Provide the (X, Y) coordinate of the cell's center where the given text is located.  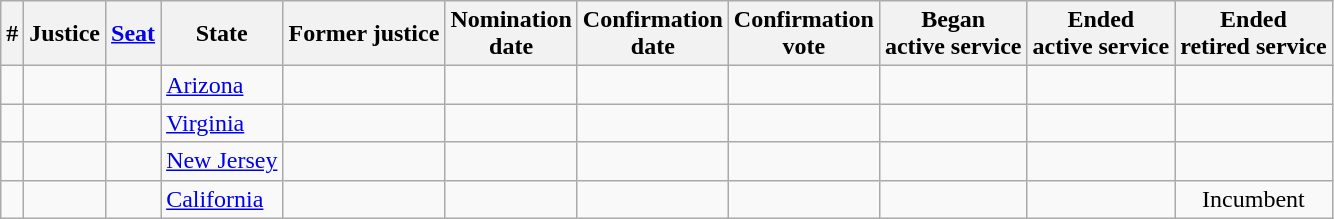
Former justice (364, 34)
Confirmationvote (804, 34)
Virginia (222, 123)
Beganactive service (953, 34)
Seat (134, 34)
Nominationdate (511, 34)
New Jersey (222, 161)
Endedactive service (1101, 34)
Arizona (222, 85)
State (222, 34)
Endedretired service (1254, 34)
California (222, 199)
# (12, 34)
Incumbent (1254, 199)
Justice (65, 34)
Confirmationdate (652, 34)
